Identify which cell holds the provided text, then report its [x, y] central coordinate. 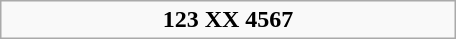
123 XX 4567 [228, 20]
